Output the (x, y) coordinate of the center of the cell containing the given text.  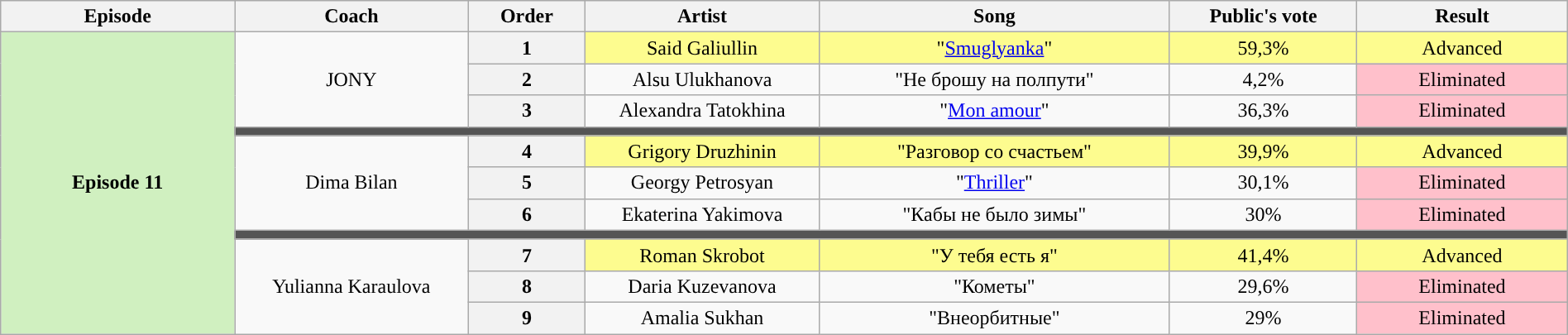
Yulianna Karaulova (352, 286)
Grigory Druzhinin (703, 151)
"Внеорбитные" (994, 318)
1 (526, 48)
Said Galiullin (703, 48)
9 (526, 318)
6 (526, 214)
Amalia Sukhan (703, 318)
"У тебя есть я" (994, 255)
"Smuglyanka" (994, 48)
"Thriller" (994, 183)
41,4% (1263, 255)
8 (526, 286)
3 (526, 111)
5 (526, 183)
Artist (703, 17)
Georgy Petrosyan (703, 183)
Roman Skrobot (703, 255)
4,2% (1263, 79)
Result (1462, 17)
39,9% (1263, 151)
59,3% (1263, 48)
"Кометы" (994, 286)
4 (526, 151)
30% (1263, 214)
29% (1263, 318)
Public's vote (1263, 17)
"Разговор со счастьем" (994, 151)
Episode 11 (117, 184)
Ekaterina Yakimova (703, 214)
7 (526, 255)
"Mon amour" (994, 111)
36,3% (1263, 111)
Song (994, 17)
JONY (352, 79)
29,6% (1263, 286)
30,1% (1263, 183)
Dima Bilan (352, 183)
Alexandra Tatokhina (703, 111)
Alsu Ulukhanova (703, 79)
"Кабы не было зимы" (994, 214)
Coach (352, 17)
2 (526, 79)
Order (526, 17)
"Не брошу на полпути" (994, 79)
Daria Kuzevanova (703, 286)
Episode (117, 17)
